Find where the given text appears and provide that cell's center as (X, Y) coordinate. 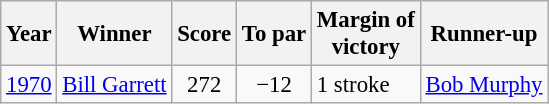
1 stroke (366, 85)
272 (204, 85)
Bob Murphy (484, 85)
Runner-up (484, 34)
1970 (29, 85)
Year (29, 34)
Bill Garrett (114, 85)
−12 (274, 85)
To par (274, 34)
Margin ofvictory (366, 34)
Score (204, 34)
Winner (114, 34)
